Capture the cell that displays the provided text and extract its [x, y] central coordinate. 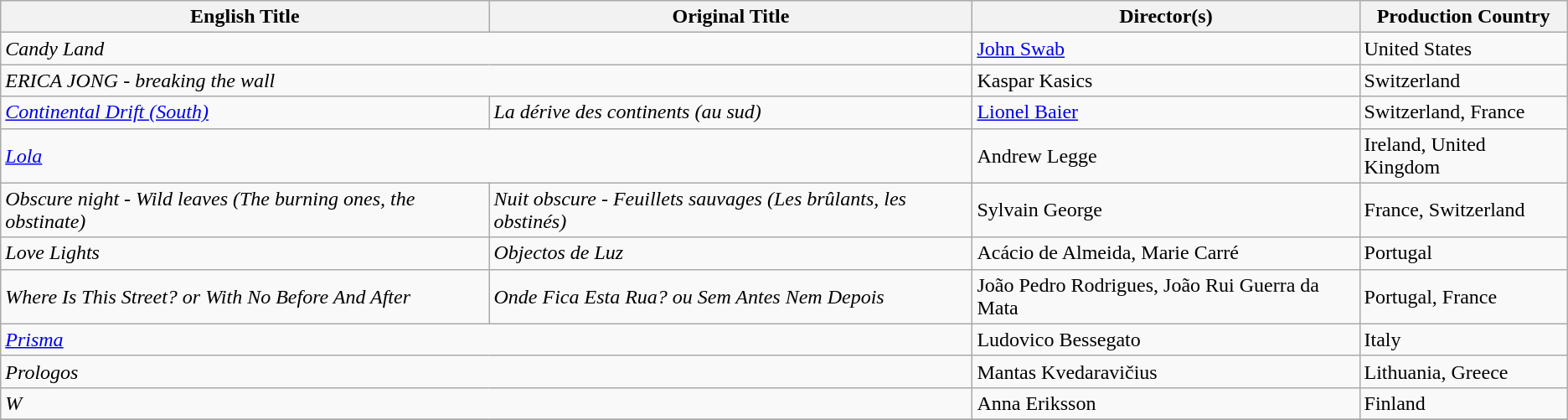
Switzerland, France [1463, 112]
Obscure night - Wild leaves (The burning ones, the obstinate) [245, 210]
Andrew Legge [1166, 156]
La dérive des continents (au sud) [730, 112]
Lola [487, 156]
João Pedro Rodrigues, João Rui Guerra da Mata [1166, 297]
W [487, 403]
Anna Eriksson [1166, 403]
Portugal [1463, 253]
Portugal, France [1463, 297]
Production Country [1463, 17]
ERICA JONG - breaking the wall [487, 80]
Italy [1463, 340]
Mantas Kvedaravičius [1166, 371]
Lithuania, Greece [1463, 371]
Ireland, United Kingdom [1463, 156]
Lionel Baier [1166, 112]
John Swab [1166, 49]
Candy Land [487, 49]
English Title [245, 17]
Onde Fica Esta Rua? ou Sem Antes Nem Depois [730, 297]
Kaspar Kasics [1166, 80]
Where Is This Street? or With No Before And After [245, 297]
Prisma [487, 340]
Prologos [487, 371]
Original Title [730, 17]
Continental Drift (South) [245, 112]
Acácio de Almeida, Marie Carré [1166, 253]
Switzerland [1463, 80]
Objectos de Luz [730, 253]
Nuit obscure - Feuillets sauvages (Les brûlants, les obstinés) [730, 210]
Director(s) [1166, 17]
Sylvain George [1166, 210]
Love Lights [245, 253]
Ludovico Bessegato [1166, 340]
France, Switzerland [1463, 210]
United States [1463, 49]
Finland [1463, 403]
